Output the [X, Y] coordinate of the center of the cell containing the given text.  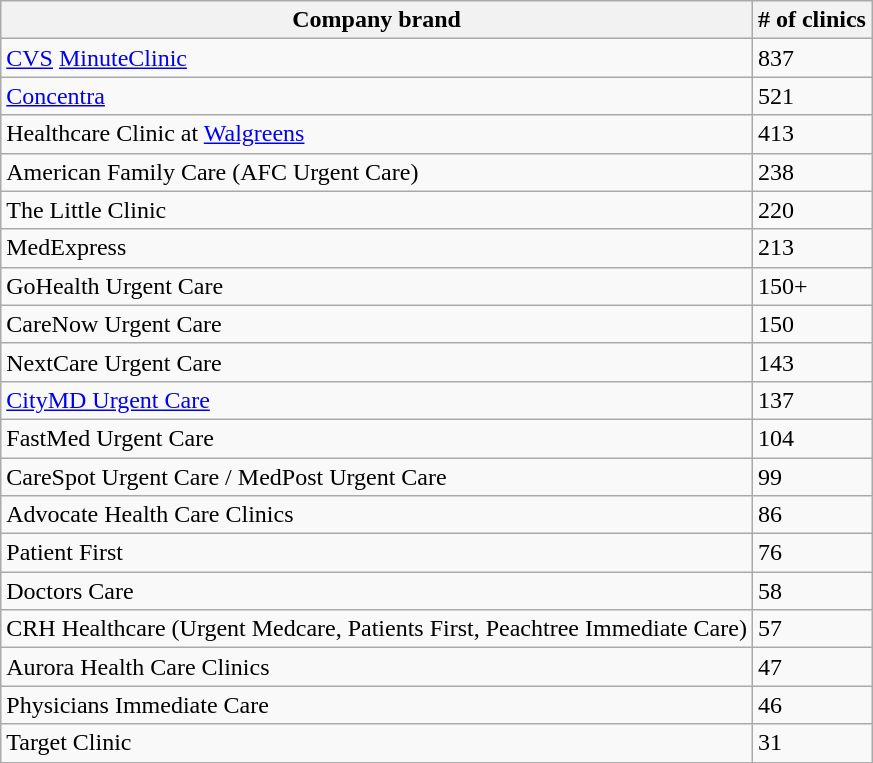
NextCare Urgent Care [377, 362]
238 [812, 172]
150+ [812, 286]
521 [812, 96]
Advocate Health Care Clinics [377, 515]
MedExpress [377, 248]
220 [812, 210]
150 [812, 324]
CareSpot Urgent Care / MedPost Urgent Care [377, 477]
47 [812, 667]
99 [812, 477]
Patient First [377, 553]
The Little Clinic [377, 210]
86 [812, 515]
CRH Healthcare (Urgent Medcare, Patients First, Peachtree Immediate Care) [377, 629]
Aurora Health Care Clinics [377, 667]
Company brand [377, 20]
837 [812, 58]
76 [812, 553]
Concentra [377, 96]
GoHealth Urgent Care [377, 286]
213 [812, 248]
Healthcare Clinic at Walgreens [377, 134]
Physicians Immediate Care [377, 705]
31 [812, 743]
137 [812, 400]
413 [812, 134]
Target Clinic [377, 743]
FastMed Urgent Care [377, 438]
58 [812, 591]
46 [812, 705]
57 [812, 629]
American Family Care (AFC Urgent Care) [377, 172]
CityMD Urgent Care [377, 400]
104 [812, 438]
# of clinics [812, 20]
143 [812, 362]
CareNow Urgent Care [377, 324]
Doctors Care [377, 591]
CVS MinuteClinic [377, 58]
